Pinpoint the cell where the given text exists, returning its [X, Y] midpoint coordinate. 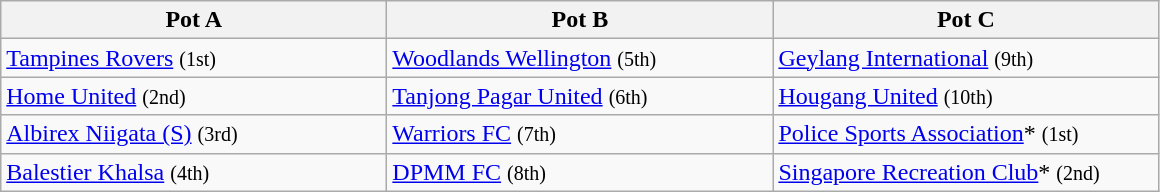
Warriors FC (7th) [580, 134]
Police Sports Association* (1st) [966, 134]
Tampines Rovers (1st) [194, 58]
Home United (2nd) [194, 96]
Hougang United (10th) [966, 96]
Balestier Khalsa (4th) [194, 172]
Albirex Niigata (S) (3rd) [194, 134]
Tanjong Pagar United (6th) [580, 96]
Geylang International (9th) [966, 58]
DPMM FC (8th) [580, 172]
Pot B [580, 20]
Singapore Recreation Club* (2nd) [966, 172]
Pot C [966, 20]
Pot A [194, 20]
Woodlands Wellington (5th) [580, 58]
